Determine the (X, Y) coordinate at the center of the cell enclosing the given text.  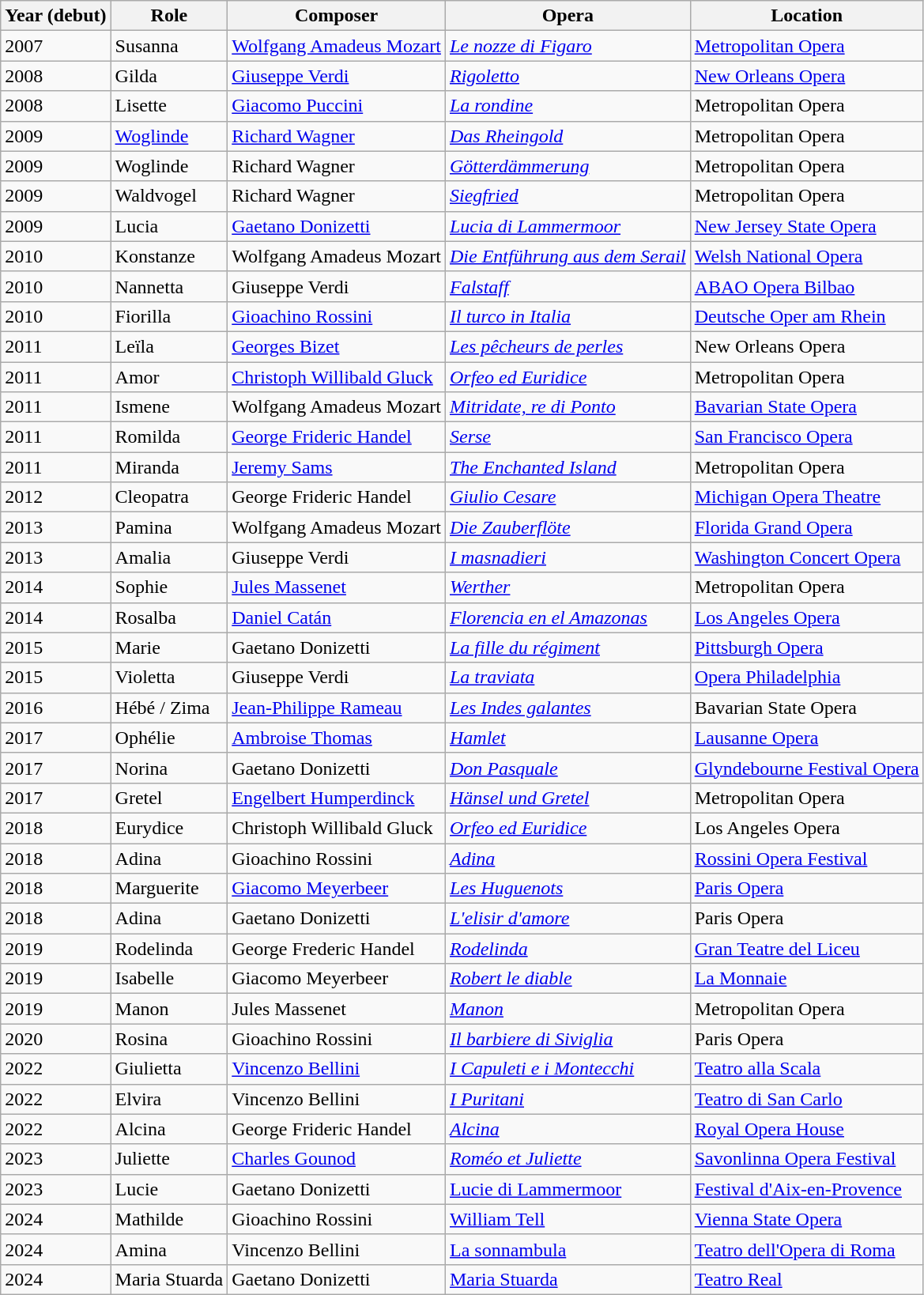
Florencia en el Amazonas (568, 617)
Amalia (169, 557)
La sonnambula (568, 1249)
Composer (337, 16)
Leïla (169, 346)
Lucie (169, 1189)
Engelbert Humperdinck (337, 798)
Die Entführung aus dem Serail (568, 256)
Robert le diable (568, 979)
Location (806, 16)
Jeremy Sams (337, 467)
Gran Teatre del Liceu (806, 949)
Royal Opera House (806, 1129)
Deutsche Oper am Rhein (806, 316)
Ambroise Thomas (337, 738)
I Capuleti e i Montecchi (568, 1069)
Glyndebourne Festival Opera (806, 768)
Giulio Cesare (568, 497)
Il turco in Italia (568, 316)
Rigoletto (568, 76)
Teatro di San Carlo (806, 1099)
La fille du régiment (568, 647)
Giulietta (169, 1069)
Lucie di Lammermoor (568, 1189)
Die Zauberflöte (568, 527)
The Enchanted Island (568, 467)
Washington Concert Opera (806, 557)
Falstaff (568, 286)
Lisette (169, 106)
Don Pasquale (568, 768)
Lausanne Opera (806, 738)
Les Indes galantes (568, 708)
Charles Gounod (337, 1159)
Gilda (169, 76)
Savonlinna Opera Festival (806, 1159)
Giacomo Puccini (337, 106)
La traviata (568, 678)
Amor (169, 377)
Nannetta (169, 286)
ABAO Opera Bilbao (806, 286)
Waldvogel (169, 196)
Hamlet (568, 738)
Juliette (169, 1159)
Konstanze (169, 256)
Sophie (169, 587)
Le nozze di Figaro (568, 46)
L'elisir d'amore (568, 919)
Pamina (169, 527)
Role (169, 16)
Fiorilla (169, 316)
Ophélie (169, 738)
Les Huguenots (568, 889)
Lucia (169, 226)
2012 (55, 497)
Jean-Philippe Rameau (337, 708)
Rosalba (169, 617)
Michigan Opera Theatre (806, 497)
Cleopatra (169, 497)
Werther (568, 587)
La rondine (568, 106)
Pittsburgh Opera (806, 647)
Elvira (169, 1099)
Violetta (169, 678)
Vienna State Opera (806, 1219)
Teatro alla Scala (806, 1069)
Ismene (169, 407)
Les pêcheurs de perles (568, 346)
Mathilde (169, 1219)
2020 (55, 1039)
Roméo et Juliette (568, 1159)
Daniel Catán (337, 617)
Rosina (169, 1039)
Welsh National Opera (806, 256)
Eurydice (169, 828)
Miranda (169, 467)
Festival d'Aix-en-Provence (806, 1189)
San Francisco Opera (806, 437)
Serse (568, 437)
Teatro Real (806, 1279)
Georges Bizet (337, 346)
Lucia di Lammermoor (568, 226)
Opera Philadelphia (806, 678)
Götterdämmerung (568, 166)
2016 (55, 708)
Das Rheingold (568, 136)
Opera (568, 16)
Romilda (169, 437)
Siegfried (568, 196)
New Jersey State Opera (806, 226)
I Puritani (568, 1099)
2007 (55, 46)
Marguerite (169, 889)
Hébé / Zima (169, 708)
William Tell (568, 1219)
Florida Grand Opera (806, 527)
Year (debut) (55, 16)
George Frederic Handel (337, 949)
Mitridate, re di Ponto (568, 407)
La Monnaie (806, 979)
Hänsel und Gretel (568, 798)
Norina (169, 768)
Teatro dell'Opera di Roma (806, 1249)
Amina (169, 1249)
I masnadieri (568, 557)
Rossini Opera Festival (806, 858)
Isabelle (169, 979)
Il barbiere di Siviglia (568, 1039)
Marie (169, 647)
Gretel (169, 798)
Susanna (169, 46)
